Locate the cell with the specified text and output its (X, Y) center coordinate. 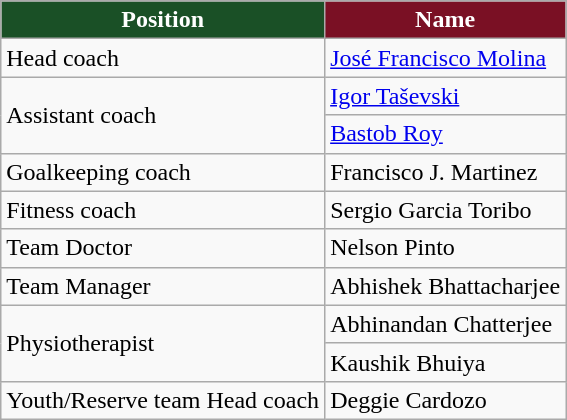
Team Manager (163, 286)
Name (446, 20)
Fitness coach (163, 210)
Head coach (163, 58)
Goalkeeping coach (163, 172)
Bastob Roy (446, 134)
Francisco J. Martinez (446, 172)
Nelson Pinto (446, 248)
Sergio Garcia Toribo (446, 210)
Physiotherapist (163, 343)
Abhishek Bhattacharjee (446, 286)
Igor Taševski (446, 96)
Team Doctor (163, 248)
José Francisco Molina (446, 58)
Position (163, 20)
Abhinandan Chatterjee (446, 324)
Kaushik Bhuiya (446, 362)
Youth/Reserve team Head coach (163, 400)
Assistant coach (163, 115)
Deggie Cardozo (446, 400)
